Output the [X, Y] coordinate of the center of the cell containing the given text.  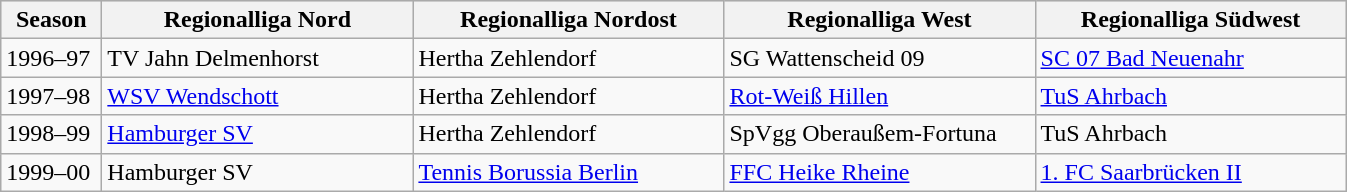
1996–97 [52, 58]
Season [52, 20]
Regionalliga West [880, 20]
Tennis Borussia Berlin [568, 172]
Regionalliga Südwest [1190, 20]
FFC Heike Rheine [880, 172]
1998–99 [52, 134]
SC 07 Bad Neuenahr [1190, 58]
WSV Wendschott [258, 96]
1999–00 [52, 172]
Rot-Weiß Hillen [880, 96]
1. FC Saarbrücken II [1190, 172]
Regionalliga Nordost [568, 20]
TV Jahn Delmenhorst [258, 58]
SG Wattenscheid 09 [880, 58]
1997–98 [52, 96]
SpVgg Oberaußem-Fortuna [880, 134]
Regionalliga Nord [258, 20]
